Search for the cell housing the specified text and yield its (x, y) center coordinate. 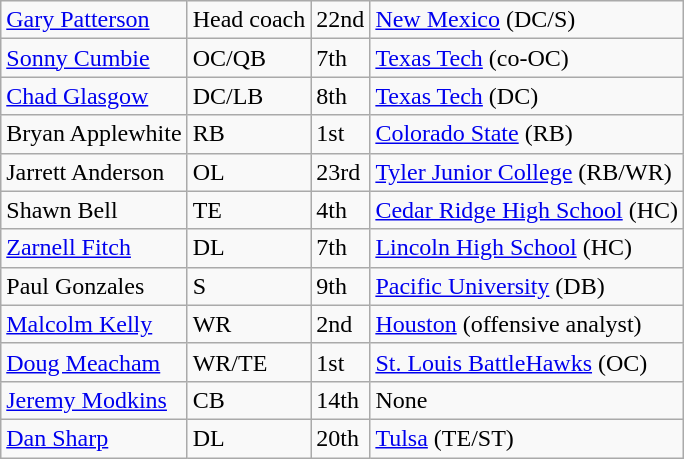
Texas Tech (co-OC) (527, 58)
23rd (340, 172)
Lincoln High School (HC) (527, 248)
Houston (offensive analyst) (527, 324)
Chad Glasgow (94, 96)
None (527, 400)
9th (340, 286)
20th (340, 438)
Colorado State (RB) (527, 134)
Tulsa (TE/ST) (527, 438)
Tyler Junior College (RB/WR) (527, 172)
Paul Gonzales (94, 286)
RB (249, 134)
CB (249, 400)
Gary Patterson (94, 20)
Zarnell Fitch (94, 248)
Jeremy Modkins (94, 400)
OL (249, 172)
Pacific University (DB) (527, 286)
Cedar Ridge High School (HC) (527, 210)
22nd (340, 20)
Head coach (249, 20)
DC/LB (249, 96)
New Mexico (DC/S) (527, 20)
8th (340, 96)
Doug Meacham (94, 362)
Malcolm Kelly (94, 324)
Jarrett Anderson (94, 172)
St. Louis BattleHawks (OC) (527, 362)
2nd (340, 324)
Dan Sharp (94, 438)
S (249, 286)
Bryan Applewhite (94, 134)
OC/QB (249, 58)
Shawn Bell (94, 210)
WR/TE (249, 362)
14th (340, 400)
WR (249, 324)
TE (249, 210)
4th (340, 210)
Texas Tech (DC) (527, 96)
Sonny Cumbie (94, 58)
